Identify which cell holds the provided text, then report its (x, y) central coordinate. 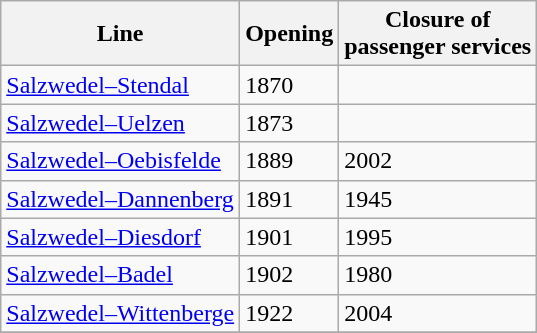
Salzwedel–Dannenberg (120, 199)
1945 (438, 199)
Opening (290, 34)
1980 (438, 275)
1873 (290, 123)
1891 (290, 199)
Salzwedel–Badel (120, 275)
Salzwedel–Diesdorf (120, 237)
Salzwedel–Wittenberge (120, 313)
2002 (438, 161)
Closure of passenger services (438, 34)
Salzwedel–Oebisfelde (120, 161)
1922 (290, 313)
1870 (290, 85)
Line (120, 34)
1902 (290, 275)
1995 (438, 237)
1901 (290, 237)
Salzwedel–Stendal (120, 85)
1889 (290, 161)
Salzwedel–Uelzen (120, 123)
2004 (438, 313)
